Capture the cell that displays the provided text and extract its [x, y] central coordinate. 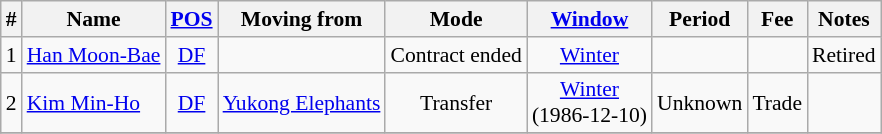
2 [12, 102]
POS [191, 19]
Winter [590, 55]
Mode [456, 19]
Fee [777, 19]
Trade [777, 102]
Retired [844, 55]
Contract ended [456, 55]
Winter(1986-12-10) [590, 102]
Transfer [456, 102]
Yukong Elephants [302, 102]
Window [590, 19]
Unknown [700, 102]
Name [94, 19]
Notes [844, 19]
Kim Min-Ho [94, 102]
Moving from [302, 19]
Period [700, 19]
1 [12, 55]
Han Moon-Bae [94, 55]
# [12, 19]
